Capture the cell that displays the provided text and extract its (X, Y) central coordinate. 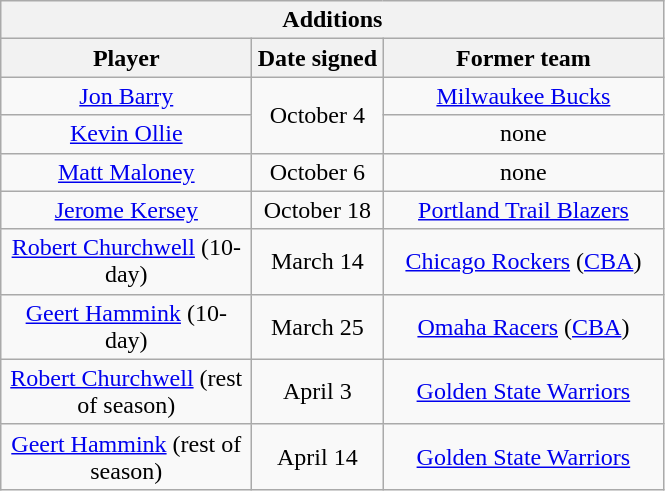
Robert Churchwell (rest of season) (126, 392)
Omaha Racers (CBA) (524, 326)
October 4 (318, 115)
Additions (332, 20)
Geert Hammink (10-day) (126, 326)
Geert Hammink (rest of season) (126, 456)
October 6 (318, 172)
Date signed (318, 58)
Matt Maloney (126, 172)
October 18 (318, 210)
Chicago Rockers (CBA) (524, 262)
April 3 (318, 392)
Robert Churchwell (10-day) (126, 262)
March 25 (318, 326)
Kevin Ollie (126, 134)
Jon Barry (126, 96)
Former team (524, 58)
Player (126, 58)
March 14 (318, 262)
April 14 (318, 456)
Jerome Kersey (126, 210)
Milwaukee Bucks (524, 96)
Portland Trail Blazers (524, 210)
